Scan for the cell matching the given text and deliver its (X, Y) coordinate at center. 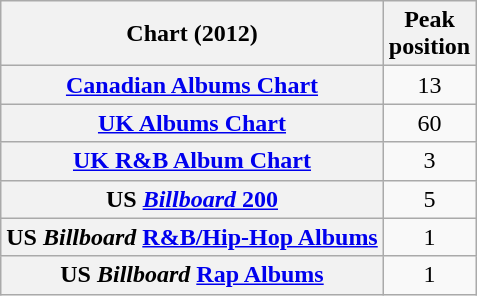
3 (429, 161)
60 (429, 123)
US Billboard Rap Albums (192, 275)
Chart (2012) (192, 34)
UK Albums Chart (192, 123)
US Billboard R&B/Hip-Hop Albums (192, 237)
Peakposition (429, 34)
Canadian Albums Chart (192, 85)
UK R&B Album Chart (192, 161)
13 (429, 85)
US Billboard 200 (192, 199)
5 (429, 199)
